Search for the cell housing the specified text and yield its [x, y] center coordinate. 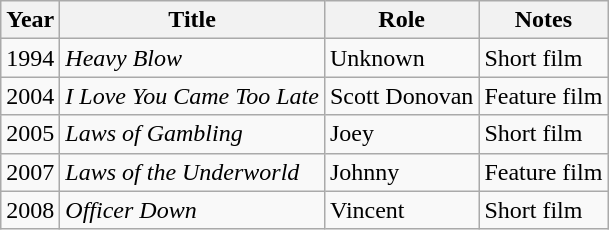
2008 [30, 210]
Unknown [401, 58]
Vincent [401, 210]
2007 [30, 172]
1994 [30, 58]
Laws of Gambling [192, 134]
Officer Down [192, 210]
Scott Donovan [401, 96]
I Love You Came Too Late [192, 96]
Joey [401, 134]
Role [401, 20]
2004 [30, 96]
Year [30, 20]
Notes [544, 20]
Title [192, 20]
Heavy Blow [192, 58]
Johnny [401, 172]
Laws of the Underworld [192, 172]
2005 [30, 134]
